Output the (X, Y) coordinate of the center of the cell containing the given text.  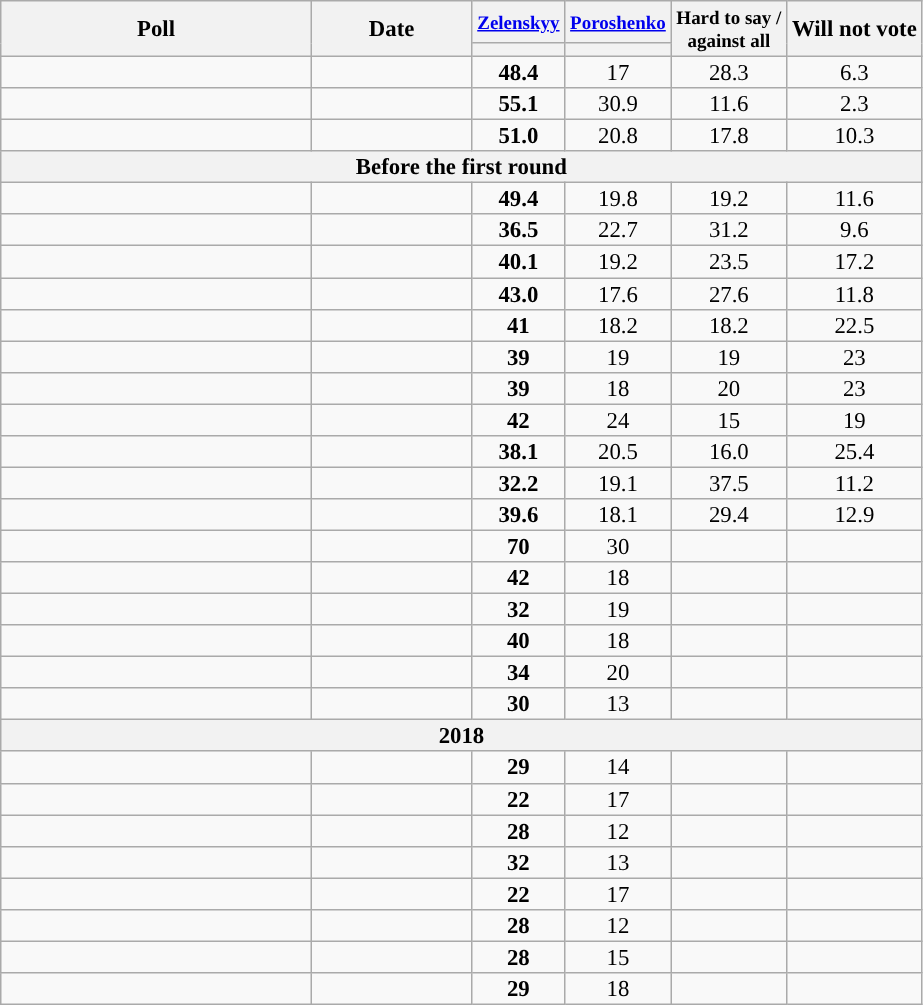
Poroshenko (618, 22)
Date (392, 29)
36.5 (518, 230)
55.1 (518, 104)
11.2 (854, 483)
34 (518, 673)
Hard to say /against all (729, 29)
16.0 (729, 452)
9.6 (854, 230)
Poll (156, 29)
51.0 (518, 136)
39.6 (518, 515)
22.5 (854, 325)
17.6 (618, 294)
19.8 (618, 199)
28.3 (729, 73)
10.3 (854, 136)
2.3 (854, 104)
12.9 (854, 515)
6.3 (854, 73)
17.2 (854, 262)
41 (518, 325)
11.8 (854, 294)
30.9 (618, 104)
Zelenskyy (518, 22)
40 (518, 641)
70 (518, 546)
49.4 (518, 199)
23.5 (729, 262)
20.8 (618, 136)
27.6 (729, 294)
Will not vote (854, 29)
25.4 (854, 452)
22.7 (618, 230)
19.1 (618, 483)
43.0 (518, 294)
2018 (462, 736)
14 (618, 768)
31.2 (729, 230)
24 (618, 420)
18.1 (618, 515)
20.5 (618, 452)
32.2 (518, 483)
40.1 (518, 262)
Before the first round (462, 167)
17.8 (729, 136)
29.4 (729, 515)
37.5 (729, 483)
38.1 (518, 452)
48.4 (518, 73)
